Capture the cell that displays the provided text and extract its (x, y) central coordinate. 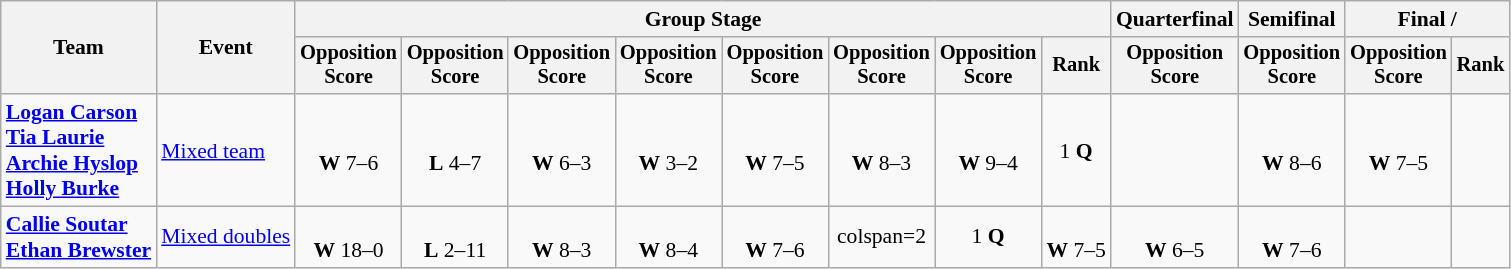
W 9–4 (988, 150)
Mixed team (226, 150)
Final / (1427, 19)
Mixed doubles (226, 238)
Quarterfinal (1175, 19)
W 18–0 (348, 238)
Team (78, 48)
W 8–6 (1292, 150)
colspan=2 (882, 238)
Callie SoutarEthan Brewster (78, 238)
W 8–4 (668, 238)
Logan CarsonTia LaurieArchie HyslopHolly Burke (78, 150)
W 6–5 (1175, 238)
Semifinal (1292, 19)
L 2–11 (456, 238)
W 6–3 (562, 150)
Event (226, 48)
W 3–2 (668, 150)
Group Stage (703, 19)
L 4–7 (456, 150)
